Scan for the cell matching the given text and deliver its [X, Y] coordinate at center. 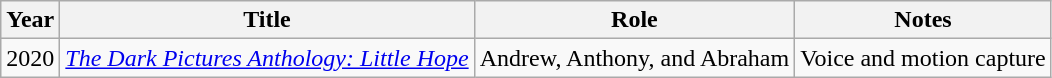
Title [267, 20]
Year [30, 20]
Voice and motion capture [924, 58]
Andrew, Anthony, and Abraham [634, 58]
Notes [924, 20]
Role [634, 20]
2020 [30, 58]
The Dark Pictures Anthology: Little Hope [267, 58]
